Search for the cell housing the specified text and yield its (X, Y) center coordinate. 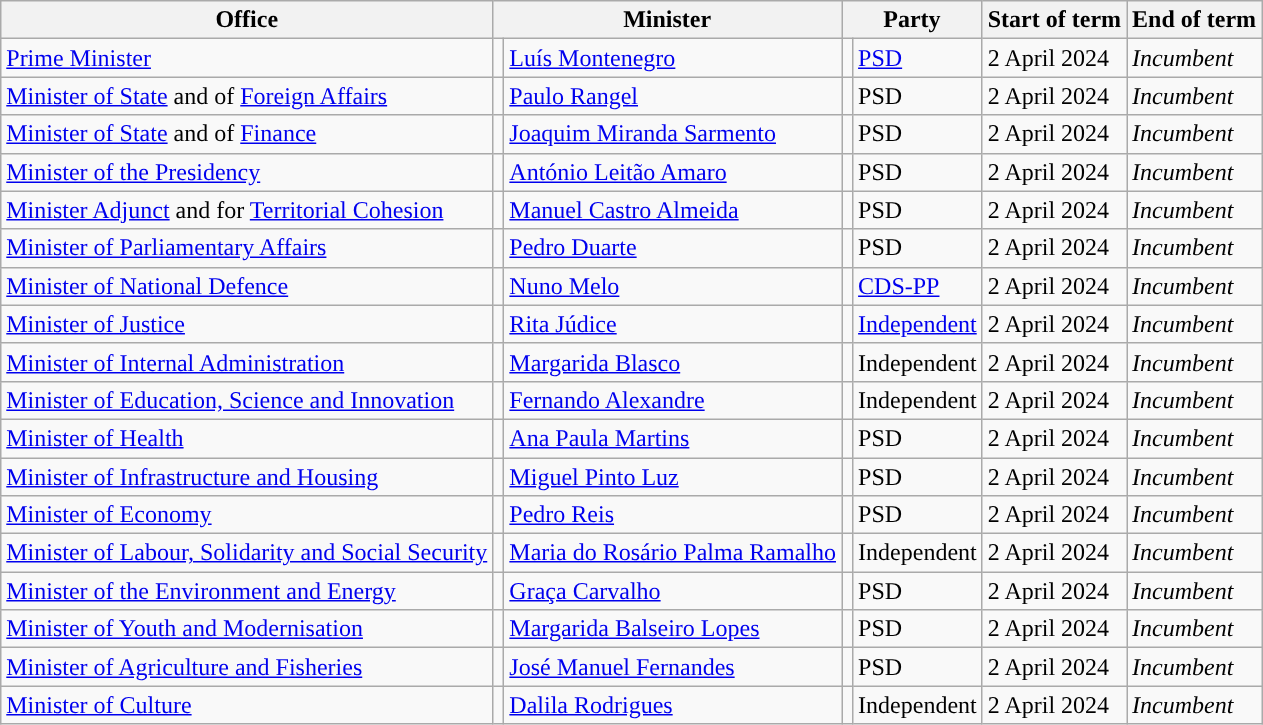
Minister of Health (247, 438)
Minister of Internal Administration (247, 362)
Minister of State and of Finance (247, 134)
Minister of Culture (247, 705)
Minister of Economy (247, 515)
Minister of Education, Science and Innovation (247, 400)
Start of term (1054, 20)
Paulo Rangel (673, 96)
Margarida Balseiro Lopes (673, 629)
Luís Montenegro (673, 58)
Ana Paula Martins (673, 438)
José Manuel Fernandes (673, 667)
Margarida Blasco (673, 362)
Maria do Rosário Palma Ramalho (673, 553)
Minister of National Defence (247, 286)
Graça Carvalho (673, 591)
Rita Júdice (673, 324)
Minister Adjunct and for Territorial Cohesion (247, 210)
Pedro Duarte (673, 248)
António Leitão Amaro (673, 172)
Nuno Melo (673, 286)
Minister of State and of Foreign Affairs (247, 96)
Dalila Rodrigues (673, 705)
Pedro Reis (673, 515)
Minister of the Environment and Energy (247, 591)
Minister of the Presidency (247, 172)
Fernando Alexandre (673, 400)
Party (912, 20)
Minister of Parliamentary Affairs (247, 248)
CDS-PP (918, 286)
Minister of Labour, Solidarity and Social Security (247, 553)
Minister (668, 20)
Office (247, 20)
Minister of Agriculture and Fisheries (247, 667)
Manuel Castro Almeida (673, 210)
Minister of Youth and Modernisation (247, 629)
Minister of Infrastructure and Housing (247, 477)
Minister of Justice (247, 324)
Miguel Pinto Luz (673, 477)
End of term (1194, 20)
Joaquim Miranda Sarmento (673, 134)
Prime Minister (247, 58)
